For the text-containing cell, return its midpoint in (X, Y) coordinate format. 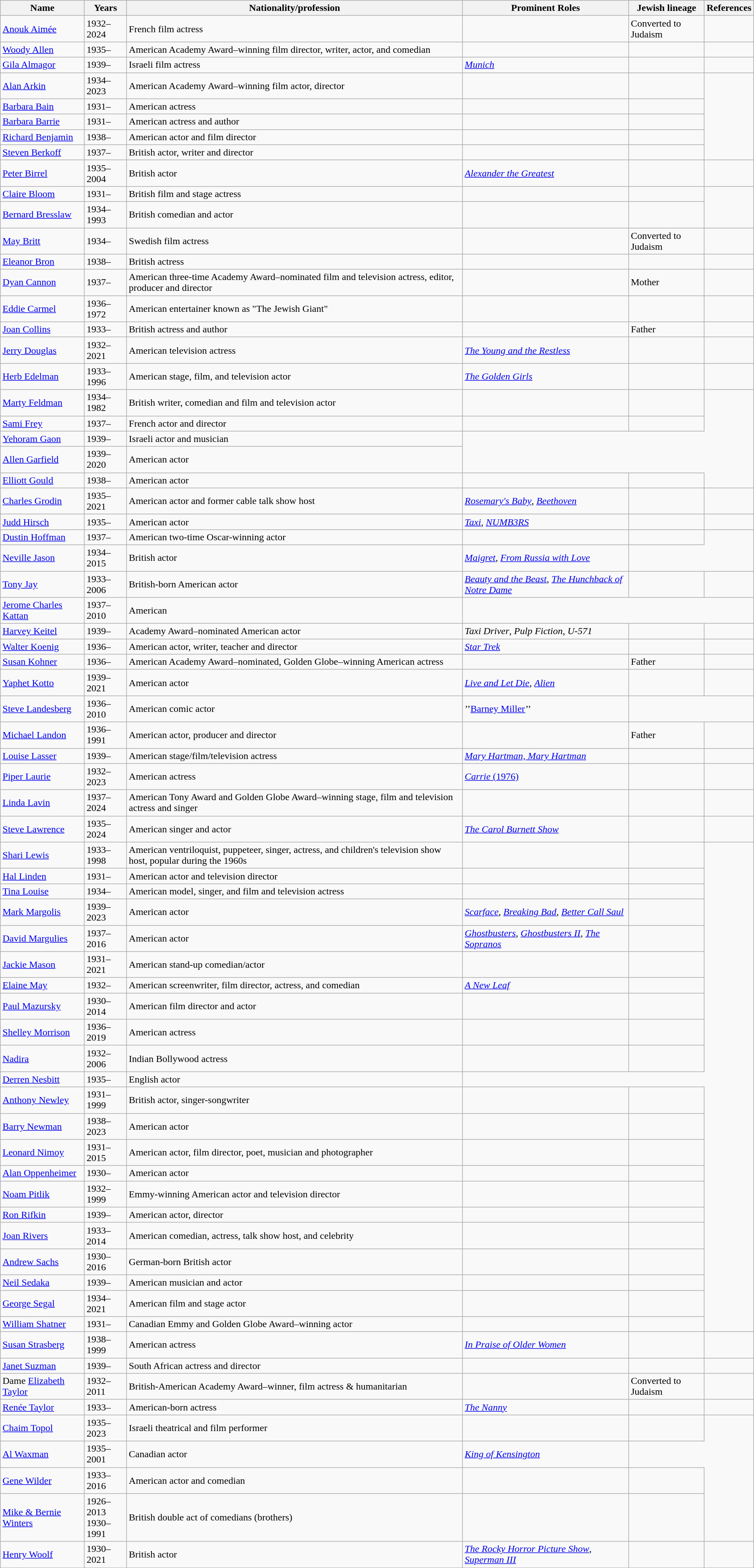
Academy Award–nominated American actor (294, 631)
Joan Collins (43, 330)
American screenwriter, film director, actress, and comedian (294, 985)
American ventriloquist, puppeteer, singer, actress, and children's television show host, popular during the 1960s (294, 855)
American model, singer, and film and television actress (294, 891)
American actor and film director (294, 137)
Emmy-winning American actor and television director (294, 1194)
1930– (106, 1173)
Sami Frey (43, 423)
1932–2021 (106, 351)
American stage, film, and television actor (294, 376)
Eleanor Bron (43, 262)
British actor, writer and director (294, 152)
American actress and author (294, 122)
American actor, producer and director (294, 735)
Canadian actor (294, 1454)
The Rocky Horror Picture Show, Superman III (545, 1554)
South African actress and director (294, 1366)
Steve Landesberg (43, 709)
1932–2011 (106, 1387)
Anthony Newley (43, 1100)
American film and stage actor (294, 1303)
British double act of comedians (brothers) (294, 1517)
American stage/film/television actress (294, 756)
May Britt (43, 241)
A New Leaf (545, 985)
Elliott Gould (43, 480)
Susan Kohner (43, 662)
Paul Mazursky (43, 1006)
Alan Arkin (43, 85)
1934–2021 (106, 1303)
1930–2014 (106, 1006)
American actor and former cable talk show host (294, 501)
Taxi Driver, Pulp Fiction, U-571 (545, 631)
1937–2016 (106, 938)
Derren Nesbitt (43, 1079)
American actor, director (294, 1215)
1932–2023 (106, 777)
Mary Hartman, Mary Hartman (545, 756)
Dustin Hoffman (43, 537)
Marty Feldman (43, 403)
1937–2024 (106, 803)
British film and stage actress (294, 194)
King of Kensington (545, 1454)
American two-time Oscar-winning actor (294, 537)
1936–1972 (106, 309)
The Nanny (545, 1407)
1926–20131930–1991 (106, 1517)
Woody Allen (43, 50)
American three-time Academy Award–nominated film and television actress, editor, producer and director (294, 283)
Judd Hirsch (43, 522)
American actor, writer, teacher and director (294, 647)
Neil Sedaka (43, 1282)
1936–2019 (106, 1032)
1932–2006 (106, 1059)
In Praise of Older Women (545, 1345)
Rosemary's Baby, Beethoven (545, 501)
Tony Jay (43, 584)
British comedian and actor (294, 214)
1933–2014 (106, 1235)
1932– (106, 985)
1934–2023 (106, 85)
Ghostbusters, Ghostbusters II, The Sopranos (545, 938)
Yaphet Kotto (43, 682)
Jewish lineage (667, 8)
Leonard Nimoy (43, 1152)
British-American Academy Award–winner, film actress & humanitarian (294, 1387)
Susan Strasberg (43, 1345)
American actor and television director (294, 876)
German-born British actor (294, 1262)
Carrie (1976) (545, 777)
American film director and actor (294, 1006)
Anouk Aimée (43, 29)
Jackie Mason (43, 964)
Israeli actor and musician (294, 439)
American actor, film director, poet, musician and photographer (294, 1152)
Mark Margolis (43, 912)
Steven Berkoff (43, 152)
American Tony Award and Golden Globe Award–winning stage, film and television actress and singer (294, 803)
The Golden Girls (545, 376)
American actor and comedian (294, 1480)
1933–1996 (106, 376)
1935–2004 (106, 173)
1931–1999 (106, 1100)
Piper Laurie (43, 777)
1933–1998 (106, 855)
1933–2016 (106, 1480)
Elaine May (43, 985)
1934–1993 (106, 214)
1934–2015 (106, 558)
French film actress (294, 29)
British-born American actor (294, 584)
Eddie Carmel (43, 309)
William Shatner (43, 1324)
Michael Landon (43, 735)
1935–2024 (106, 829)
British actress and author (294, 330)
Tina Louise (43, 891)
American Academy Award–nominated, Golden Globe–winning American actress (294, 662)
Richard Benjamin (43, 137)
American musician and actor (294, 1282)
American stand-up comedian/actor (294, 964)
1935–2021 (106, 501)
French actor and director (294, 423)
Bernard Bresslaw (43, 214)
Alan Oppenheimer (43, 1173)
1930–2016 (106, 1262)
Scarface, Breaking Bad, Better Call Saul (545, 912)
’’Barney Miller’’ (545, 709)
Gene Wilder (43, 1480)
Indian Bollywood actress (294, 1059)
American comedian, actress, talk show host, and celebrity (294, 1235)
Dame Elizabeth Taylor (43, 1387)
Nationality/profession (294, 8)
Alexander the Greatest (545, 173)
The Young and the Restless (545, 351)
Renée Taylor (43, 1407)
Live and Let Die, Alien (545, 682)
Taxi, NUMB3RS (545, 522)
Henry Woolf (43, 1554)
Nadira (43, 1059)
Mother (667, 283)
Claire Bloom (43, 194)
George Segal (43, 1303)
American Academy Award–winning film actor, director (294, 85)
Noam Pitlik (43, 1194)
Yehoram Gaon (43, 439)
Swedish film actress (294, 241)
Janet Suzman (43, 1366)
1939–2021 (106, 682)
Andrew Sachs (43, 1262)
Star Trek (545, 647)
Years (106, 8)
Barry Newman (43, 1126)
1937–2010 (106, 611)
Beauty and the Beast, The Hunchback of Notre Dame (545, 584)
1935–2023 (106, 1428)
Steve Lawrence (43, 829)
Dyan Cannon (43, 283)
British writer, comedian and film and television actor (294, 403)
1934–1982 (106, 403)
American entertainer known as "The Jewish Giant" (294, 309)
1938–1999 (106, 1345)
Hal Linden (43, 876)
1936–1991 (106, 735)
Name (43, 8)
American (294, 611)
Herb Edelman (43, 376)
American comic actor (294, 709)
Israeli film actress (294, 65)
Mike & Bernie Winters (43, 1517)
Israeli theatrical and film performer (294, 1428)
Shelley Morrison (43, 1032)
Neville Jason (43, 558)
Barbara Barrie (43, 122)
1939–2023 (106, 912)
Munich (545, 65)
1939–2020 (106, 459)
Gila Almagor (43, 65)
Allen Garfield (43, 459)
1930–2021 (106, 1554)
Shari Lewis (43, 855)
Louise Lasser (43, 756)
American television actress (294, 351)
1931–2021 (106, 964)
American Academy Award–winning film director, writer, actor, and comedian (294, 50)
Maigret, From Russia with Love (545, 558)
British actress (294, 262)
1936–2010 (106, 709)
Jerome Charles Kattan (43, 611)
Charles Grodin (43, 501)
1933–2006 (106, 584)
Barbara Bain (43, 106)
1932–2024 (106, 29)
1938–2023 (106, 1126)
American singer and actor (294, 829)
Joan Rivers (43, 1235)
Canadian Emmy and Golden Globe Award–winning actor (294, 1324)
David Margulies (43, 938)
1935–2001 (106, 1454)
Al Waxman (43, 1454)
English actor (294, 1079)
Harvey Keitel (43, 631)
Prominent Roles (545, 8)
Peter Birrel (43, 173)
References (729, 8)
Walter Koenig (43, 647)
Linda Lavin (43, 803)
American-born actress (294, 1407)
1931–2015 (106, 1152)
1932–1999 (106, 1194)
Chaim Topol (43, 1428)
Jerry Douglas (43, 351)
The Carol Burnett Show (545, 829)
Ron Rifkin (43, 1215)
British actor, singer-songwriter (294, 1100)
